Locate the cell with the specified text and output its [X, Y] center coordinate. 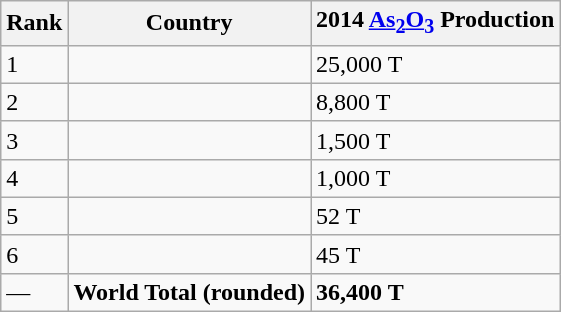
3 [34, 140]
45 T [436, 254]
2 [34, 102]
6 [34, 254]
1,500 T [436, 140]
— [34, 292]
2014 As2O3 Production [436, 23]
1 [34, 64]
8,800 T [436, 102]
36,400 T [436, 292]
52 T [436, 216]
4 [34, 178]
Country [190, 23]
World Total (rounded) [190, 292]
25,000 T [436, 64]
1,000 T [436, 178]
5 [34, 216]
Rank [34, 23]
